Locate the cell with the specified text and output its [x, y] center coordinate. 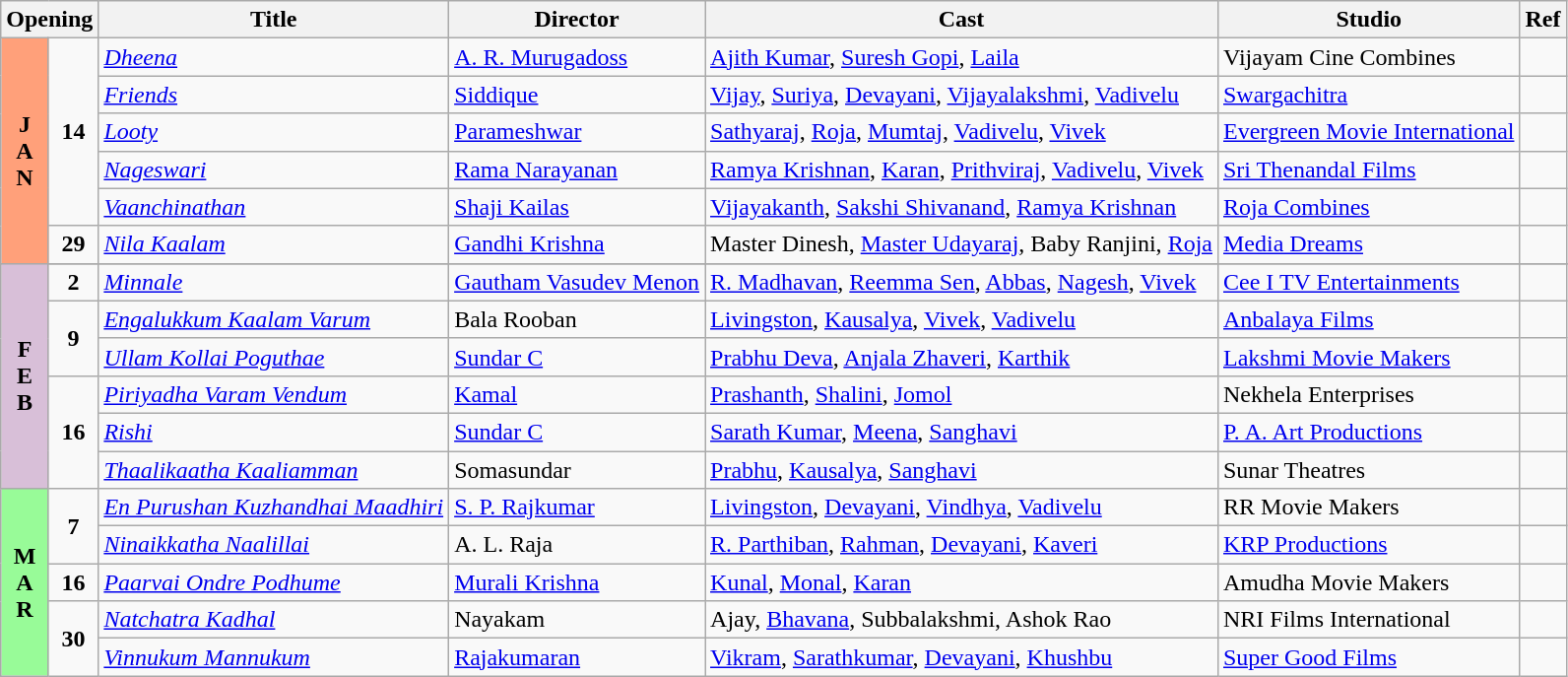
Ramya Krishnan, Karan, Prithviraj, Vadivelu, Vivek [961, 169]
Piriyadha Varam Vendum [274, 394]
Ajay, Bhavana, Subbalakshmi, Ashok Rao [961, 620]
Kunal, Monal, Karan [961, 582]
Livingston, Devayani, Vindhya, Vadivelu [961, 508]
Engalukkum Kaalam Varum [274, 319]
Evergreen Movie International [1369, 132]
Rama Narayanan [577, 169]
A. L. Raja [577, 545]
Sarath Kumar, Meena, Sanghavi [961, 432]
Minnale [274, 282]
Vikram, Sarathkumar, Devayani, Khushbu [961, 657]
14 [73, 132]
Vijayakanth, Sakshi Shivanand, Ramya Krishnan [961, 207]
Prashanth, Shalini, Jomol [961, 394]
Vaanchinathan [274, 207]
Gautham Vasudev Menon [577, 282]
Sri Thenandal Films [1369, 169]
9 [73, 338]
Vinnukum Mannukum [274, 657]
Siddique [577, 95]
RR Movie Makers [1369, 508]
Cast [961, 20]
A. R. Murugadoss [577, 57]
Rajakumaran [577, 657]
Livingston, Kausalya, Vivek, Vadivelu [961, 319]
2 [73, 282]
Friends [274, 95]
Shaji Kailas [577, 207]
Title [274, 20]
Vijayam Cine Combines [1369, 57]
En Purushan Kuzhandhai Maadhiri [274, 508]
Amudha Movie Makers [1369, 582]
Kamal [577, 394]
Nekhela Enterprises [1369, 394]
Ajith Kumar, Suresh Gopi, Laila [961, 57]
FEB [26, 375]
Thaalikaatha Kaaliamman [274, 470]
Somasundar [577, 470]
Ref [1542, 20]
Gandhi Krishna [577, 244]
Rishi [274, 432]
Parameshwar [577, 132]
Natchatra Kadhal [274, 620]
Murali Krishna [577, 582]
Cee I TV Entertainments [1369, 282]
R. Parthiban, Rahman, Devayani, Kaveri [961, 545]
Looty [274, 132]
Swargachitra [1369, 95]
Anbalaya Films [1369, 319]
Dheena [274, 57]
Vijay, Suriya, Devayani, Vijayalakshmi, Vadivelu [961, 95]
Ullam Kollai Poguthae [274, 357]
Roja Combines [1369, 207]
Nageswari [274, 169]
Sunar Theatres [1369, 470]
Nayakam [577, 620]
7 [73, 526]
29 [73, 244]
P. A. Art Productions [1369, 432]
Lakshmi Movie Makers [1369, 357]
Sathyaraj, Roja, Mumtaj, Vadivelu, Vivek [961, 132]
NRI Films International [1369, 620]
S. P. Rajkumar [577, 508]
R. Madhavan, Reemma Sen, Abbas, Nagesh, Vivek [961, 282]
Super Good Films [1369, 657]
JAN [26, 151]
Prabhu Deva, Anjala Zhaveri, Karthik [961, 357]
Ninaikkatha Naalillai [274, 545]
Nila Kaalam [274, 244]
KRP Productions [1369, 545]
30 [73, 639]
Bala Rooban [577, 319]
Opening [49, 20]
Paarvai Ondre Podhume [274, 582]
Prabhu, Kausalya, Sanghavi [961, 470]
Master Dinesh, Master Udayaraj, Baby Ranjini, Roja [961, 244]
Studio [1369, 20]
Media Dreams [1369, 244]
Director [577, 20]
MAR [26, 582]
